Identify which cell holds the provided text, then report its (X, Y) central coordinate. 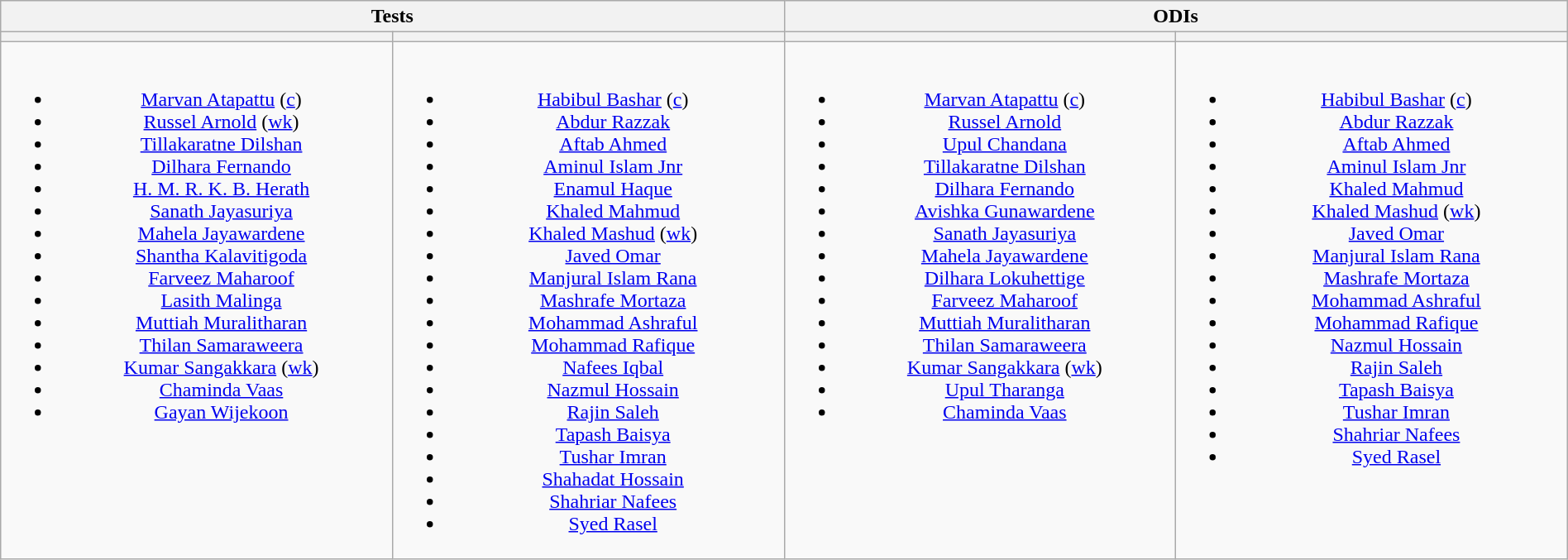
ODIs (1176, 17)
Tests (392, 17)
